Scan for the cell matching the given text and deliver its (X, Y) coordinate at center. 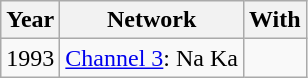
Year (30, 20)
Network (152, 20)
Channel 3: Na Ka (152, 58)
1993 (30, 58)
With (276, 20)
